From the cell containing the given text, extract its center point as (x, y) coordinate. 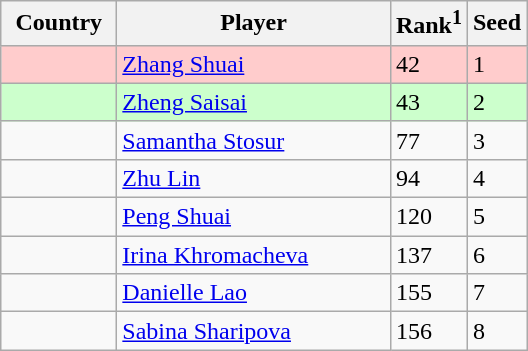
120 (428, 217)
Sabina Sharipova (254, 331)
77 (428, 140)
3 (496, 140)
94 (428, 178)
Samantha Stosur (254, 140)
8 (496, 331)
137 (428, 255)
Zheng Saisai (254, 102)
Zhu Lin (254, 178)
6 (496, 255)
Irina Khromacheva (254, 255)
1 (496, 64)
156 (428, 331)
Player (254, 24)
42 (428, 64)
4 (496, 178)
Country (59, 24)
Peng Shuai (254, 217)
7 (496, 293)
Danielle Lao (254, 293)
Seed (496, 24)
Rank1 (428, 24)
Zhang Shuai (254, 64)
5 (496, 217)
2 (496, 102)
155 (428, 293)
43 (428, 102)
